Capture the cell that displays the provided text and extract its [X, Y] central coordinate. 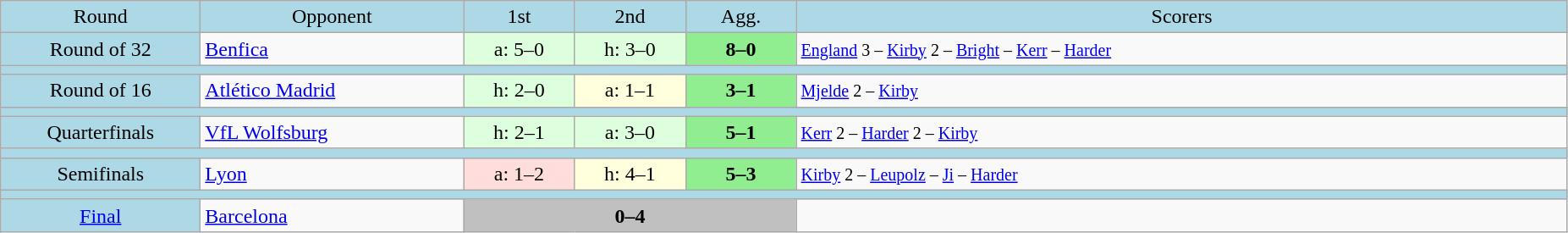
8–0 [741, 49]
a: 3–0 [630, 132]
Benfica [332, 49]
a: 1–1 [630, 91]
Round of 32 [101, 49]
Scorers [1181, 17]
England 3 – Kirby 2 – Bright – Kerr – Harder [1181, 49]
Round [101, 17]
Lyon [332, 174]
1st [520, 17]
Barcelona [332, 215]
Kerr 2 – Harder 2 – Kirby [1181, 132]
3–1 [741, 91]
Agg. [741, 17]
Quarterfinals [101, 132]
h: 2–1 [520, 132]
h: 4–1 [630, 174]
Atlético Madrid [332, 91]
a: 5–0 [520, 49]
a: 1–2 [520, 174]
Opponent [332, 17]
h: 2–0 [520, 91]
Final [101, 215]
Semifinals [101, 174]
5–1 [741, 132]
h: 3–0 [630, 49]
Round of 16 [101, 91]
0–4 [630, 215]
5–3 [741, 174]
Kirby 2 – Leupolz – Ji – Harder [1181, 174]
2nd [630, 17]
Mjelde 2 – Kirby [1181, 91]
VfL Wolfsburg [332, 132]
